Search for the cell housing the specified text and yield its [x, y] center coordinate. 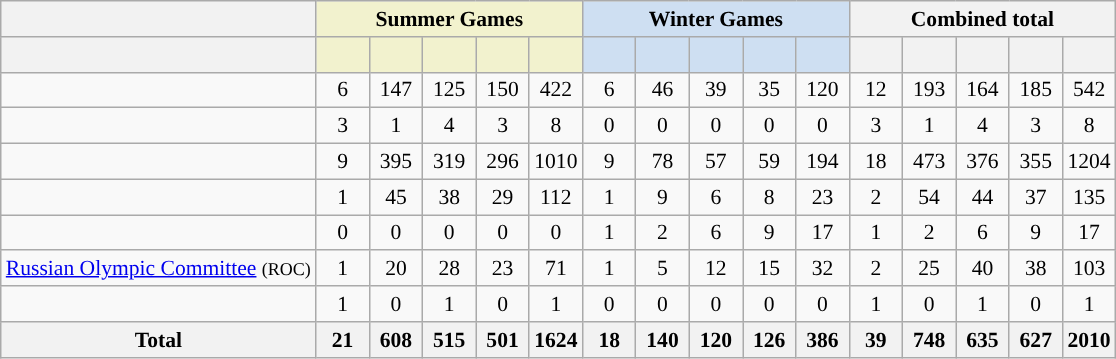
37 [1036, 197]
28 [450, 268]
296 [502, 161]
473 [928, 161]
40 [982, 268]
194 [822, 161]
21 [342, 339]
422 [556, 90]
Total [158, 339]
Russian Olympic Committee (ROC) [158, 268]
748 [928, 339]
635 [982, 339]
29 [502, 197]
501 [502, 339]
Winter Games [716, 19]
32 [822, 268]
78 [662, 161]
147 [396, 90]
395 [396, 161]
46 [662, 90]
Combined total [982, 19]
135 [1088, 197]
193 [928, 90]
126 [768, 339]
319 [450, 161]
185 [1036, 90]
608 [396, 339]
5 [662, 268]
45 [396, 197]
25 [928, 268]
112 [556, 197]
627 [1036, 339]
150 [502, 90]
20 [396, 268]
103 [1088, 268]
15 [768, 268]
515 [450, 339]
59 [768, 161]
1204 [1088, 161]
355 [1036, 161]
Summer Games [450, 19]
44 [982, 197]
2010 [1088, 339]
1010 [556, 161]
140 [662, 339]
376 [982, 161]
57 [716, 161]
386 [822, 339]
71 [556, 268]
125 [450, 90]
54 [928, 197]
35 [768, 90]
164 [982, 90]
542 [1088, 90]
1624 [556, 339]
